Return (x, y) of the center of cell containing provided text 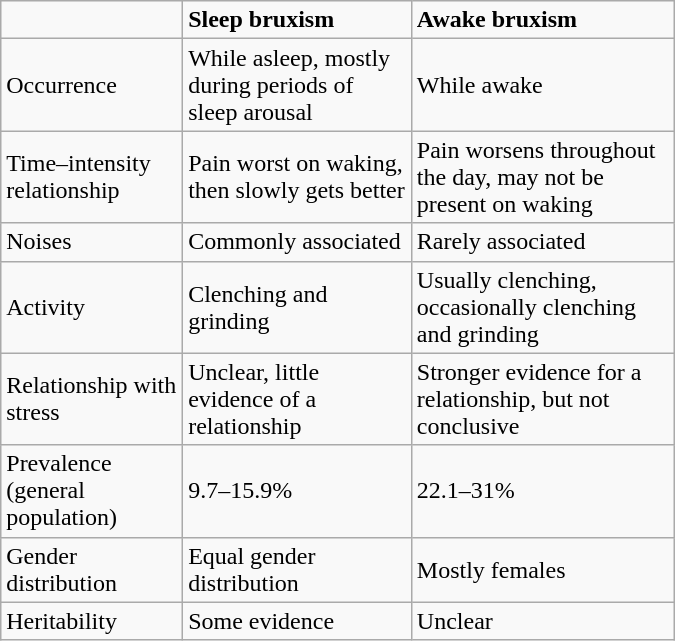
Mostly females (542, 570)
Equal gender distribution (298, 570)
22.1–31% (542, 491)
Occurrence (92, 85)
Clenching and grinding (298, 307)
Pain worsens throughout the day, may not be present on waking (542, 177)
Awake bruxism (542, 20)
Unclear (542, 621)
Usually clenching, occasionally clenching and grinding (542, 307)
While asleep, mostly during periods of sleep arousal (298, 85)
Unclear, little evidence of a relationship (298, 399)
Commonly associated (298, 242)
Time–intensity relationship (92, 177)
Relationship with stress (92, 399)
Gender distribution (92, 570)
Sleep bruxism (298, 20)
Some evidence (298, 621)
Heritability (92, 621)
Activity (92, 307)
Prevalence (general population) (92, 491)
9.7–15.9% (298, 491)
While awake (542, 85)
Stronger evidence for a relationship, but not conclusive (542, 399)
Pain worst on waking, then slowly gets better (298, 177)
Rarely associated (542, 242)
Noises (92, 242)
